Detect which cell encompasses the target text, then output its (x, y) center coordinate. 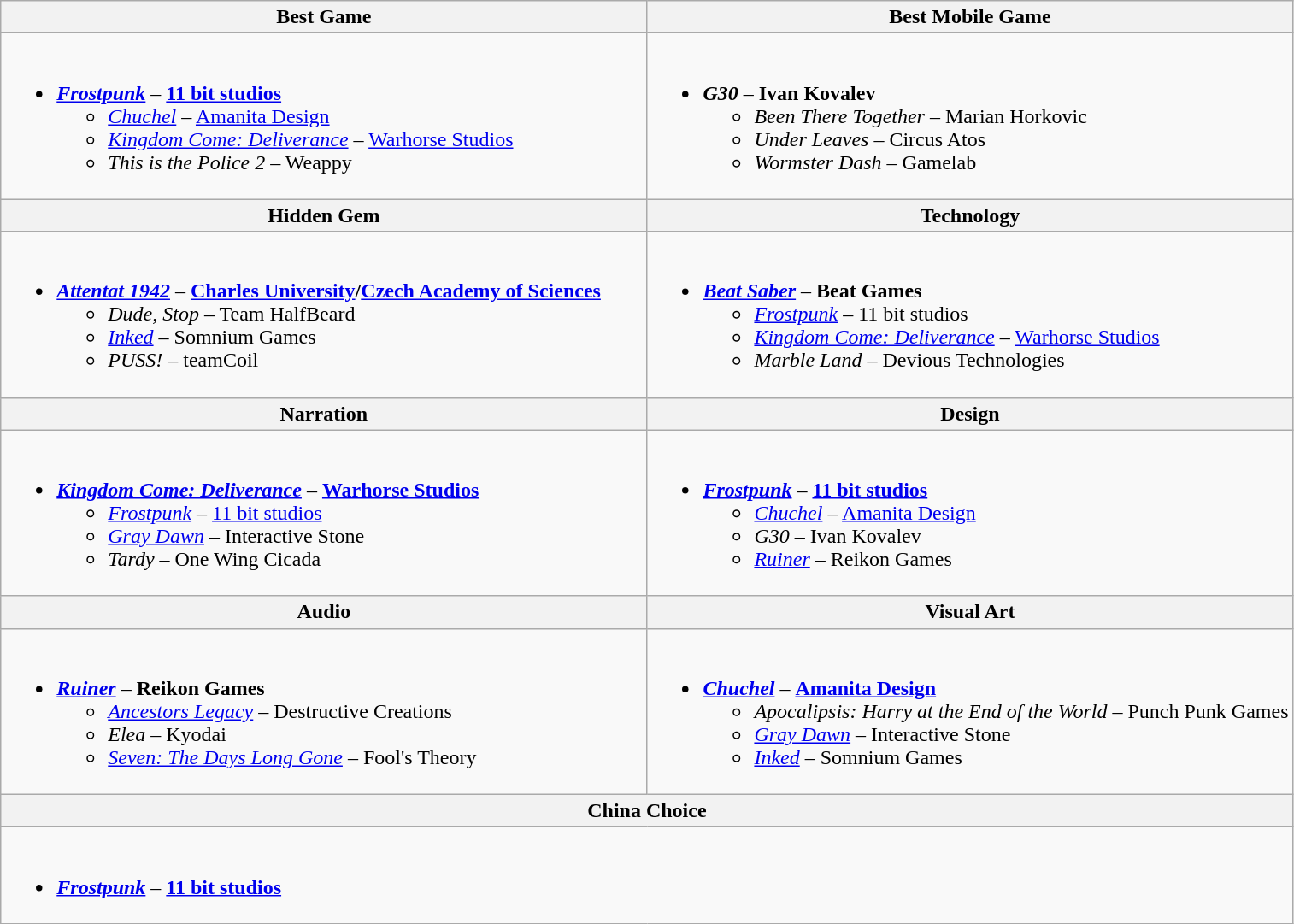
Hidden Gem (324, 215)
Frostpunk – 11 bit studios Chuchel – Amanita Design Kingdom Come: Deliverance – Warhorse Studios This is the Police 2 – Weappy (324, 116)
Ruiner – Reikon Games Ancestors Legacy – Destructive Creations Elea – Kyodai Seven: The Days Long Gone – Fool's Theory (324, 711)
Narration (324, 414)
China Choice (647, 810)
Best Game (324, 17)
G30 – Ivan Kovalev Been There Together – Marian Horkovic Under Leaves – Circus Atos Wormster Dash – Gamelab (970, 116)
Best Mobile Game (970, 17)
Attentat 1942 – Charles University/Czech Academy of Sciences Dude, Stop – Team HalfBeard Inked – Somnium Games PUSS! – teamCoil (324, 315)
Chuchel – Amanita Design Apocalipsis: Harry at the End of the World – Punch Punk Games Gray Dawn – Interactive Stone Inked – Somnium Games (970, 711)
Visual Art (970, 612)
Frostpunk – 11 bit studios Chuchel – Amanita Design G30 – Ivan Kovalev Ruiner – Reikon Games (970, 513)
Frostpunk – 11 bit studios (647, 875)
Beat Saber – Beat Games Frostpunk – 11 bit studios Kingdom Come: Deliverance – Warhorse Studios Marble Land – Devious Technologies (970, 315)
Audio (324, 612)
Kingdom Come: Deliverance – Warhorse Studios Frostpunk – 11 bit studios Gray Dawn – Interactive Stone Tardy – One Wing Cicada (324, 513)
Technology (970, 215)
Design (970, 414)
